Find where the given text appears and provide that cell's center as (x, y) coordinate. 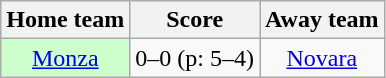
Score (195, 20)
0–0 (p: 5–4) (195, 58)
Home team (66, 20)
Novara (322, 58)
Away team (322, 20)
Monza (66, 58)
